Scan for the cell matching the given text and deliver its (x, y) coordinate at center. 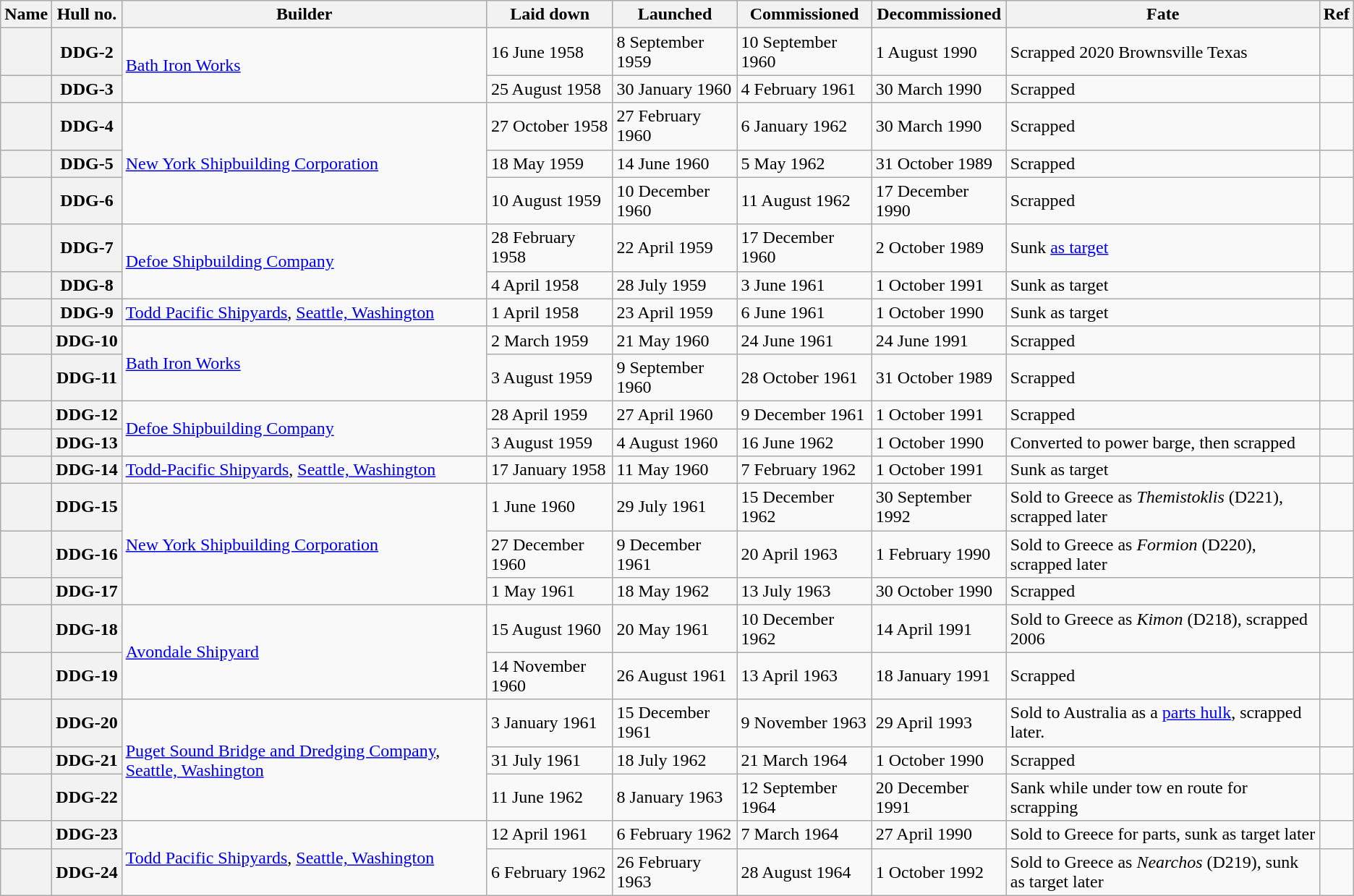
21 May 1960 (675, 340)
DDG-5 (87, 163)
14 November 1960 (550, 675)
11 August 1962 (804, 201)
Laid down (550, 14)
11 June 1962 (550, 797)
11 May 1960 (675, 470)
Fate (1163, 14)
Hull no. (87, 14)
17 December 1960 (804, 247)
3 June 1961 (804, 285)
DDG-20 (87, 723)
DDG-24 (87, 872)
30 January 1960 (675, 89)
DDG-7 (87, 247)
Puget Sound Bridge and Dredging Company, Seattle, Washington (304, 760)
DDG-19 (87, 675)
15 December 1961 (675, 723)
22 April 1959 (675, 247)
DDG-12 (87, 414)
28 April 1959 (550, 414)
27 April 1960 (675, 414)
14 April 1991 (939, 629)
29 April 1993 (939, 723)
9 September 1960 (675, 377)
DDG-14 (87, 470)
Launched (675, 14)
Converted to power barge, then scrapped (1163, 442)
Decommissioned (939, 14)
6 June 1961 (804, 312)
Sold to Greece as Kimon (D218), scrapped 2006 (1163, 629)
9 November 1963 (804, 723)
30 September 1992 (939, 508)
10 September 1960 (804, 52)
1 October 1992 (939, 872)
DDG-6 (87, 201)
4 February 1961 (804, 89)
1 April 1958 (550, 312)
7 March 1964 (804, 835)
DDG-21 (87, 760)
Scrapped 2020 Brownsville Texas (1163, 52)
28 July 1959 (675, 285)
7 February 1962 (804, 470)
27 February 1960 (675, 126)
15 December 1962 (804, 508)
3 January 1961 (550, 723)
31 July 1961 (550, 760)
17 January 1958 (550, 470)
DDG-23 (87, 835)
DDG-4 (87, 126)
18 May 1959 (550, 163)
18 May 1962 (675, 592)
Avondale Shipyard (304, 652)
DDG-13 (87, 442)
29 July 1961 (675, 508)
Sold to Greece for parts, sunk as target later (1163, 835)
2 March 1959 (550, 340)
Sank while under tow en route for scrapping (1163, 797)
4 August 1960 (675, 442)
DDG-9 (87, 312)
DDG-10 (87, 340)
13 July 1963 (804, 592)
27 December 1960 (550, 554)
30 October 1990 (939, 592)
24 June 1961 (804, 340)
17 December 1990 (939, 201)
4 April 1958 (550, 285)
20 April 1963 (804, 554)
Ref (1337, 14)
Sold to Australia as a parts hulk, scrapped later. (1163, 723)
18 January 1991 (939, 675)
23 April 1959 (675, 312)
Name (26, 14)
14 June 1960 (675, 163)
13 April 1963 (804, 675)
28 August 1964 (804, 872)
DDG-8 (87, 285)
12 April 1961 (550, 835)
DDG-18 (87, 629)
Todd-Pacific Shipyards, Seattle, Washington (304, 470)
8 January 1963 (675, 797)
21 March 1964 (804, 760)
5 May 1962 (804, 163)
Builder (304, 14)
28 February 1958 (550, 247)
1 August 1990 (939, 52)
Sold to Greece as Formion (D220), scrapped later (1163, 554)
26 February 1963 (675, 872)
DDG-22 (87, 797)
15 August 1960 (550, 629)
10 December 1962 (804, 629)
10 December 1960 (675, 201)
25 August 1958 (550, 89)
28 October 1961 (804, 377)
2 October 1989 (939, 247)
Sold to Greece as Nearchos (D219), sunk as target later (1163, 872)
12 September 1964 (804, 797)
24 June 1991 (939, 340)
1 May 1961 (550, 592)
10 August 1959 (550, 201)
DDG-17 (87, 592)
1 February 1990 (939, 554)
27 April 1990 (939, 835)
16 June 1962 (804, 442)
DDG-3 (87, 89)
Sold to Greece as Themistoklis (D221), scrapped later (1163, 508)
8 September 1959 (675, 52)
1 June 1960 (550, 508)
Commissioned (804, 14)
DDG-2 (87, 52)
27 October 1958 (550, 126)
18 July 1962 (675, 760)
20 May 1961 (675, 629)
16 June 1958 (550, 52)
DDG-11 (87, 377)
DDG-16 (87, 554)
6 January 1962 (804, 126)
20 December 1991 (939, 797)
26 August 1961 (675, 675)
DDG-15 (87, 508)
